Capture the cell that displays the provided text and extract its (X, Y) central coordinate. 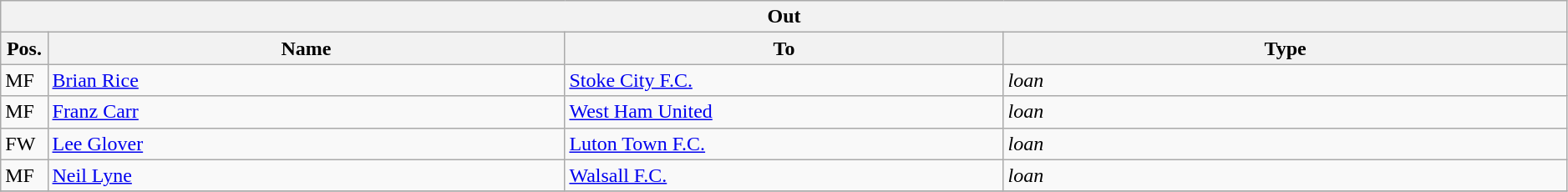
Type (1285, 48)
Stoke City F.C. (784, 80)
Lee Glover (306, 144)
Pos. (24, 48)
Franz Carr (306, 112)
Luton Town F.C. (784, 144)
To (784, 48)
West Ham United (784, 112)
Brian Rice (306, 80)
Neil Lyne (306, 175)
Walsall F.C. (784, 175)
FW (24, 144)
Name (306, 48)
Out (784, 17)
